From the cell containing the given text, extract its center point as (x, y) coordinate. 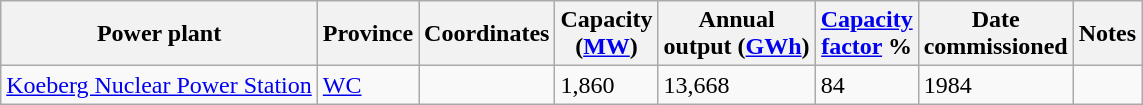
WC (368, 85)
Capacityfactor % (866, 34)
1,860 (606, 85)
Province (368, 34)
Annualoutput (GWh) (736, 34)
13,668 (736, 85)
Power plant (160, 34)
Datecommissioned (996, 34)
Koeberg Nuclear Power Station (160, 85)
84 (866, 85)
1984 (996, 85)
Coordinates (487, 34)
Notes (1107, 34)
Capacity(MW) (606, 34)
